Capture the cell that displays the provided text and extract its [x, y] central coordinate. 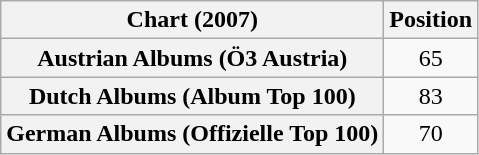
German Albums (Offizielle Top 100) [192, 134]
Chart (2007) [192, 20]
83 [431, 96]
Austrian Albums (Ö3 Austria) [192, 58]
Dutch Albums (Album Top 100) [192, 96]
65 [431, 58]
70 [431, 134]
Position [431, 20]
